Determine the [X, Y] coordinate at the center of the cell enclosing the given text.  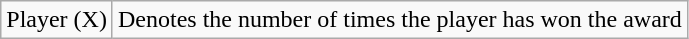
Denotes the number of times the player has won the award [400, 20]
Player (X) [57, 20]
